Identify which cell holds the provided text, then report its (X, Y) central coordinate. 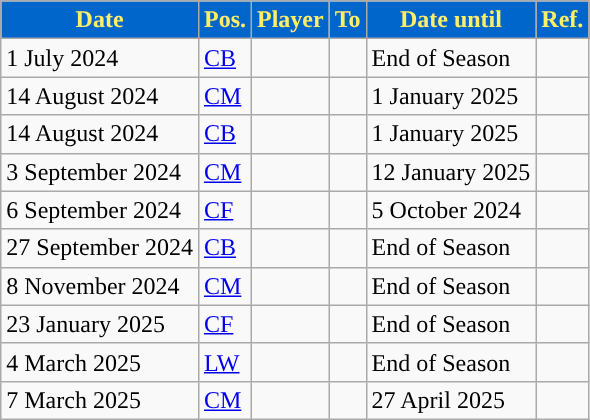
To (348, 20)
1 July 2024 (100, 58)
Pos. (224, 20)
Date (100, 20)
12 January 2025 (451, 172)
4 March 2025 (100, 362)
6 September 2024 (100, 210)
27 September 2024 (100, 248)
5 October 2024 (451, 210)
7 March 2025 (100, 400)
27 April 2025 (451, 400)
Player (291, 20)
8 November 2024 (100, 286)
Ref. (562, 20)
3 September 2024 (100, 172)
Date until (451, 20)
23 January 2025 (100, 324)
LW (224, 362)
